Locate the cell with the specified text and output its [X, Y] center coordinate. 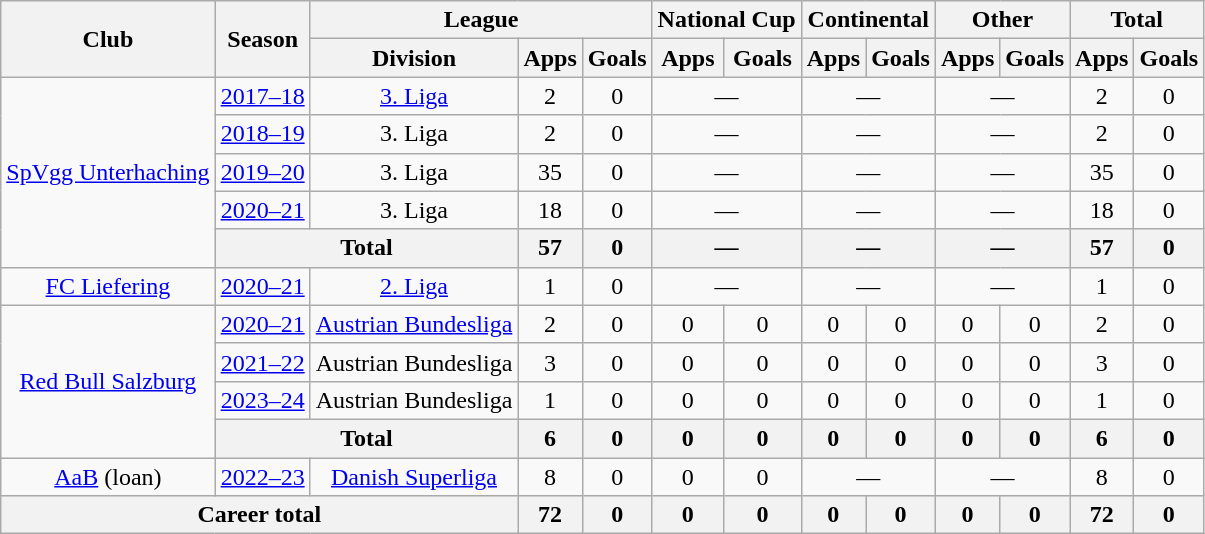
2021–22 [262, 362]
Division [414, 58]
Danish Superliga [414, 477]
2. Liga [414, 286]
Red Bull Salzburg [108, 381]
Season [262, 39]
FC Liefering [108, 286]
2018–19 [262, 134]
Continental [868, 20]
SpVgg Unterhaching [108, 172]
League [481, 20]
AaB (loan) [108, 477]
Other [1002, 20]
2019–20 [262, 172]
2022–23 [262, 477]
2017–18 [262, 96]
Club [108, 39]
Career total [260, 515]
National Cup [726, 20]
2023–24 [262, 400]
